Output the (X, Y) coordinate of the center of the cell containing the given text.  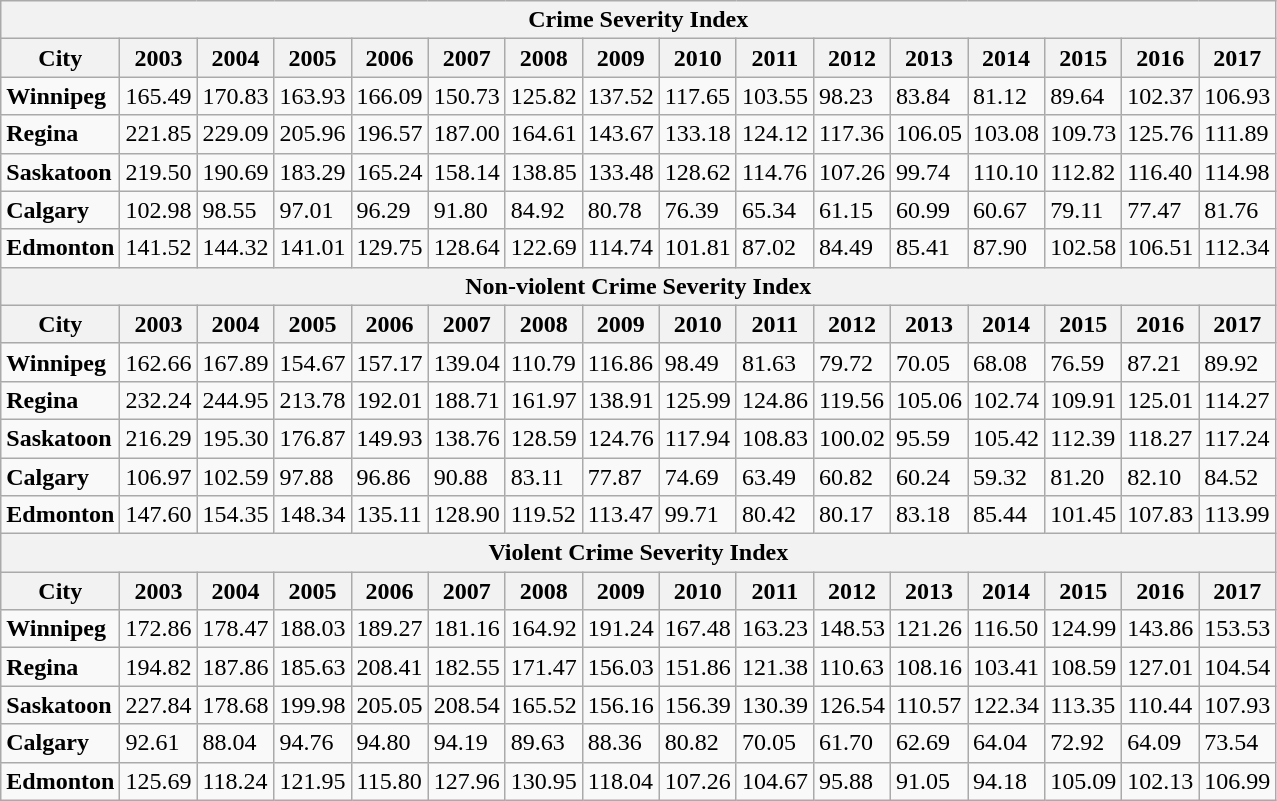
157.17 (390, 362)
76.39 (698, 210)
189.27 (390, 629)
95.59 (928, 438)
114.76 (774, 172)
104.67 (774, 781)
89.92 (1238, 362)
141.01 (312, 248)
125.76 (1160, 134)
121.26 (928, 629)
106.97 (158, 477)
85.44 (1006, 515)
Non-violent Crime Severity Index (638, 286)
124.86 (774, 400)
91.05 (928, 781)
97.88 (312, 477)
172.86 (158, 629)
205.96 (312, 134)
107.83 (1160, 515)
97.01 (312, 210)
121.95 (312, 781)
60.82 (852, 477)
188.03 (312, 629)
80.78 (620, 210)
138.76 (466, 438)
92.61 (158, 743)
166.09 (390, 96)
137.52 (620, 96)
105.42 (1006, 438)
90.88 (466, 477)
94.76 (312, 743)
88.36 (620, 743)
98.55 (236, 210)
114.74 (620, 248)
138.85 (544, 172)
84.49 (852, 248)
81.63 (774, 362)
163.23 (774, 629)
118.04 (620, 781)
115.80 (390, 781)
165.49 (158, 96)
162.66 (158, 362)
110.63 (852, 667)
80.82 (698, 743)
151.86 (698, 667)
118.24 (236, 781)
101.81 (698, 248)
147.60 (158, 515)
122.69 (544, 248)
84.92 (544, 210)
156.03 (620, 667)
60.24 (928, 477)
107.93 (1238, 705)
191.24 (620, 629)
80.17 (852, 515)
110.79 (544, 362)
112.39 (1084, 438)
153.53 (1238, 629)
114.27 (1238, 400)
128.90 (466, 515)
64.04 (1006, 743)
125.69 (158, 781)
83.18 (928, 515)
117.65 (698, 96)
185.63 (312, 667)
77.47 (1160, 210)
187.86 (236, 667)
102.59 (236, 477)
113.35 (1084, 705)
110.57 (928, 705)
119.52 (544, 515)
138.91 (620, 400)
Crime Severity Index (638, 20)
187.00 (466, 134)
103.08 (1006, 134)
87.21 (1160, 362)
59.32 (1006, 477)
171.47 (544, 667)
130.95 (544, 781)
79.72 (852, 362)
150.73 (466, 96)
106.05 (928, 134)
Violent Crime Severity Index (638, 553)
94.18 (1006, 781)
109.73 (1084, 134)
108.59 (1084, 667)
183.29 (312, 172)
161.97 (544, 400)
127.96 (466, 781)
64.09 (1160, 743)
60.99 (928, 210)
106.51 (1160, 248)
194.82 (158, 667)
113.47 (620, 515)
83.11 (544, 477)
88.04 (236, 743)
205.05 (390, 705)
181.16 (466, 629)
163.93 (312, 96)
117.36 (852, 134)
213.78 (312, 400)
81.20 (1084, 477)
87.02 (774, 248)
94.19 (466, 743)
89.64 (1084, 96)
77.87 (620, 477)
165.24 (390, 172)
118.27 (1160, 438)
84.52 (1238, 477)
79.11 (1084, 210)
149.93 (390, 438)
83.84 (928, 96)
61.70 (852, 743)
102.37 (1160, 96)
63.49 (774, 477)
144.32 (236, 248)
113.99 (1238, 515)
116.40 (1160, 172)
108.16 (928, 667)
148.34 (312, 515)
196.57 (390, 134)
125.82 (544, 96)
74.69 (698, 477)
96.86 (390, 477)
105.06 (928, 400)
128.64 (466, 248)
130.39 (774, 705)
99.71 (698, 515)
158.14 (466, 172)
60.67 (1006, 210)
128.62 (698, 172)
98.49 (698, 362)
125.99 (698, 400)
190.69 (236, 172)
229.09 (236, 134)
81.12 (1006, 96)
114.98 (1238, 172)
85.41 (928, 248)
101.45 (1084, 515)
244.95 (236, 400)
99.74 (928, 172)
133.48 (620, 172)
65.34 (774, 210)
98.23 (852, 96)
141.52 (158, 248)
176.87 (312, 438)
62.69 (928, 743)
110.10 (1006, 172)
221.85 (158, 134)
154.67 (312, 362)
72.92 (1084, 743)
139.04 (466, 362)
219.50 (158, 172)
87.90 (1006, 248)
124.99 (1084, 629)
126.54 (852, 705)
68.08 (1006, 362)
216.29 (158, 438)
95.88 (852, 781)
124.76 (620, 438)
156.16 (620, 705)
125.01 (1160, 400)
61.15 (852, 210)
89.63 (544, 743)
167.48 (698, 629)
116.86 (620, 362)
102.98 (158, 210)
82.10 (1160, 477)
96.29 (390, 210)
106.93 (1238, 96)
192.01 (390, 400)
81.76 (1238, 210)
73.54 (1238, 743)
110.44 (1160, 705)
232.24 (158, 400)
164.92 (544, 629)
103.41 (1006, 667)
208.54 (466, 705)
76.59 (1084, 362)
102.58 (1084, 248)
105.09 (1084, 781)
103.55 (774, 96)
143.86 (1160, 629)
156.39 (698, 705)
108.83 (774, 438)
148.53 (852, 629)
121.38 (774, 667)
102.74 (1006, 400)
106.99 (1238, 781)
133.18 (698, 134)
112.34 (1238, 248)
154.35 (236, 515)
104.54 (1238, 667)
128.59 (544, 438)
182.55 (466, 667)
167.89 (236, 362)
199.98 (312, 705)
143.67 (620, 134)
208.41 (390, 667)
135.11 (390, 515)
117.24 (1238, 438)
170.83 (236, 96)
100.02 (852, 438)
188.71 (466, 400)
91.80 (466, 210)
119.56 (852, 400)
109.91 (1084, 400)
124.12 (774, 134)
102.13 (1160, 781)
122.34 (1006, 705)
111.89 (1238, 134)
127.01 (1160, 667)
129.75 (390, 248)
94.80 (390, 743)
165.52 (544, 705)
117.94 (698, 438)
178.47 (236, 629)
227.84 (158, 705)
195.30 (236, 438)
116.50 (1006, 629)
178.68 (236, 705)
164.61 (544, 134)
112.82 (1084, 172)
80.42 (774, 515)
